For the text-containing cell, return its midpoint in (X, Y) coordinate format. 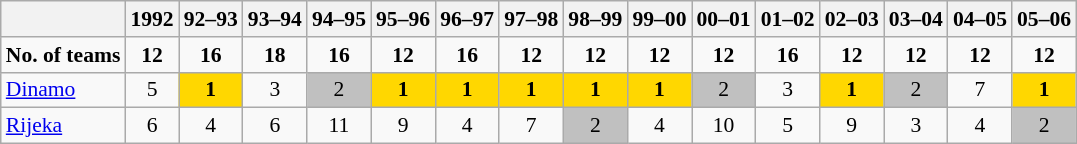
1992 (152, 19)
11 (339, 126)
99–00 (659, 19)
95–96 (403, 19)
98–99 (595, 19)
96–97 (467, 19)
05–06 (1044, 19)
10 (724, 126)
02–03 (852, 19)
94–95 (339, 19)
18 (275, 55)
97–98 (531, 19)
Dinamo (64, 90)
92–93 (211, 19)
04–05 (980, 19)
No. of teams (64, 55)
01–02 (788, 19)
Rijeka (64, 126)
00–01 (724, 19)
93–94 (275, 19)
03–04 (916, 19)
